From the cell containing the given text, extract its center point as (X, Y) coordinate. 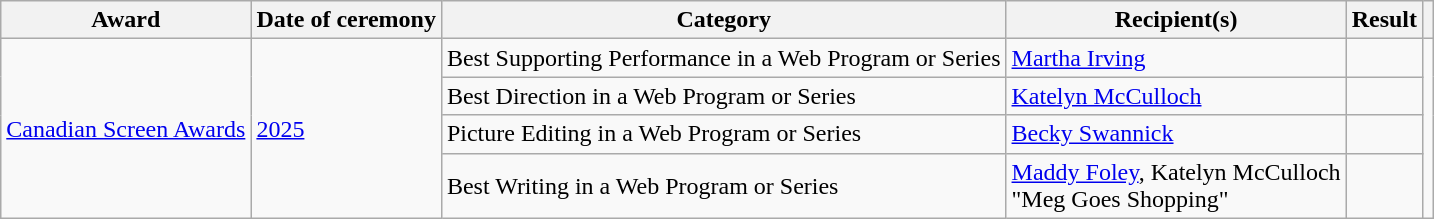
Best Supporting Performance in a Web Program or Series (724, 58)
Katelyn McCulloch (1176, 96)
2025 (346, 128)
Best Direction in a Web Program or Series (724, 96)
Maddy Foley, Katelyn McCulloch"Meg Goes Shopping" (1176, 186)
Recipient(s) (1176, 20)
Result (1384, 20)
Picture Editing in a Web Program or Series (724, 134)
Award (126, 20)
Becky Swannick (1176, 134)
Category (724, 20)
Best Writing in a Web Program or Series (724, 186)
Canadian Screen Awards (126, 128)
Date of ceremony (346, 20)
Martha Irving (1176, 58)
